Extract the (X, Y) coordinate from the center of the cell holding the provided text.  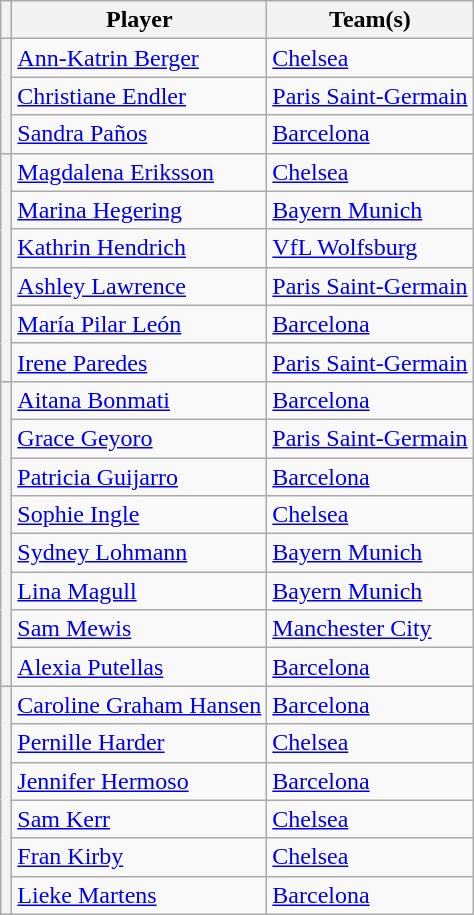
Sophie Ingle (140, 515)
Marina Hegering (140, 210)
Magdalena Eriksson (140, 172)
Lieke Martens (140, 895)
Irene Paredes (140, 362)
Kathrin Hendrich (140, 248)
Christiane Endler (140, 96)
María Pilar León (140, 324)
Alexia Putellas (140, 667)
Jennifer Hermoso (140, 781)
Grace Geyoro (140, 438)
Team(s) (370, 20)
Sydney Lohmann (140, 553)
Sandra Paños (140, 134)
Pernille Harder (140, 743)
Patricia Guijarro (140, 477)
Sam Kerr (140, 819)
VfL Wolfsburg (370, 248)
Sam Mewis (140, 629)
Manchester City (370, 629)
Ashley Lawrence (140, 286)
Ann-Katrin Berger (140, 58)
Fran Kirby (140, 857)
Aitana Bonmati (140, 400)
Lina Magull (140, 591)
Caroline Graham Hansen (140, 705)
Player (140, 20)
